Capture the cell that displays the provided text and extract its (X, Y) central coordinate. 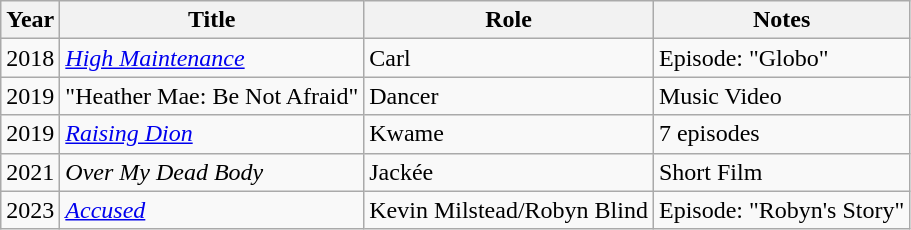
Jackée (509, 172)
Accused (212, 210)
Over My Dead Body (212, 172)
Short Film (781, 172)
Title (212, 20)
2018 (30, 58)
Raising Dion (212, 134)
Kwame (509, 134)
Kevin Milstead/Robyn Blind (509, 210)
Dancer (509, 96)
Year (30, 20)
7 episodes (781, 134)
High Maintenance (212, 58)
Episode: "Globo" (781, 58)
Episode: "Robyn's Story" (781, 210)
Notes (781, 20)
"Heather Mae: Be Not Afraid" (212, 96)
2021 (30, 172)
Role (509, 20)
Carl (509, 58)
Music Video (781, 96)
2023 (30, 210)
